Determine the (x, y) coordinate at the center of the cell enclosing the given text.  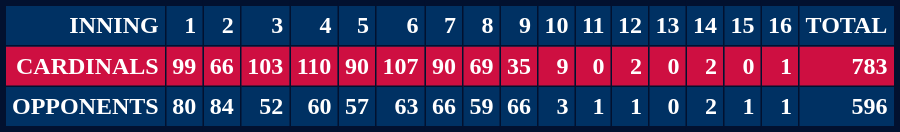
59 (482, 108)
14 (705, 24)
OPPONENTS (84, 108)
60 (314, 108)
110 (314, 66)
69 (482, 66)
13 (668, 24)
52 (265, 108)
596 (848, 108)
63 (401, 108)
CARDINALS (84, 66)
99 (184, 66)
84 (222, 108)
103 (265, 66)
107 (401, 66)
12 (630, 24)
TOTAL (848, 24)
5 (357, 24)
6 (401, 24)
INNING (84, 24)
80 (184, 108)
15 (743, 24)
57 (357, 108)
7 (444, 24)
11 (593, 24)
35 (519, 66)
4 (314, 24)
16 (780, 24)
10 (557, 24)
783 (848, 66)
8 (482, 24)
